Locate the cell with the specified text and output its (X, Y) center coordinate. 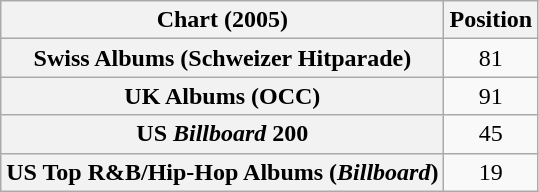
81 (491, 58)
US Top R&B/Hip-Hop Albums (Billboard) (222, 172)
19 (491, 172)
US Billboard 200 (222, 134)
91 (491, 96)
Position (491, 20)
Swiss Albums (Schweizer Hitparade) (222, 58)
45 (491, 134)
UK Albums (OCC) (222, 96)
Chart (2005) (222, 20)
